Pinpoint the cell where the given text exists, returning its [x, y] midpoint coordinate. 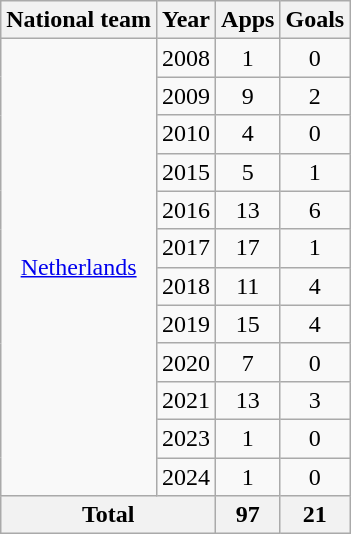
Apps [248, 20]
2016 [186, 210]
11 [248, 286]
6 [315, 210]
21 [315, 515]
Year [186, 20]
National team [79, 20]
Netherlands [79, 268]
2010 [186, 134]
2 [315, 96]
5 [248, 172]
17 [248, 248]
97 [248, 515]
15 [248, 324]
2017 [186, 248]
2024 [186, 477]
2019 [186, 324]
2023 [186, 438]
2015 [186, 172]
2009 [186, 96]
Goals [315, 20]
2008 [186, 58]
Total [108, 515]
2020 [186, 362]
2018 [186, 286]
3 [315, 400]
2021 [186, 400]
7 [248, 362]
9 [248, 96]
